Identify which cell holds the provided text, then report its [X, Y] central coordinate. 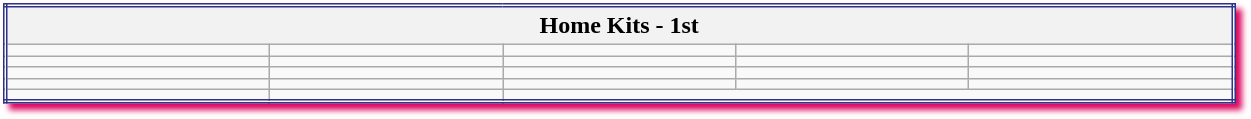
Home Kits - 1st [619, 25]
